Extract the [x, y] coordinate from the center of the cell holding the provided text.  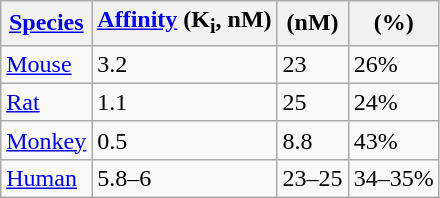
Species [46, 23]
43% [394, 140]
24% [394, 102]
3.2 [184, 64]
23 [312, 64]
8.8 [312, 140]
1.1 [184, 102]
0.5 [184, 140]
(nM) [312, 23]
5.8–6 [184, 178]
Affinity (Ki, nM) [184, 23]
34–35% [394, 178]
26% [394, 64]
Rat [46, 102]
(%) [394, 23]
Monkey [46, 140]
23–25 [312, 178]
Mouse [46, 64]
25 [312, 102]
Human [46, 178]
